Determine the [x, y] coordinate at the center of the cell enclosing the given text.  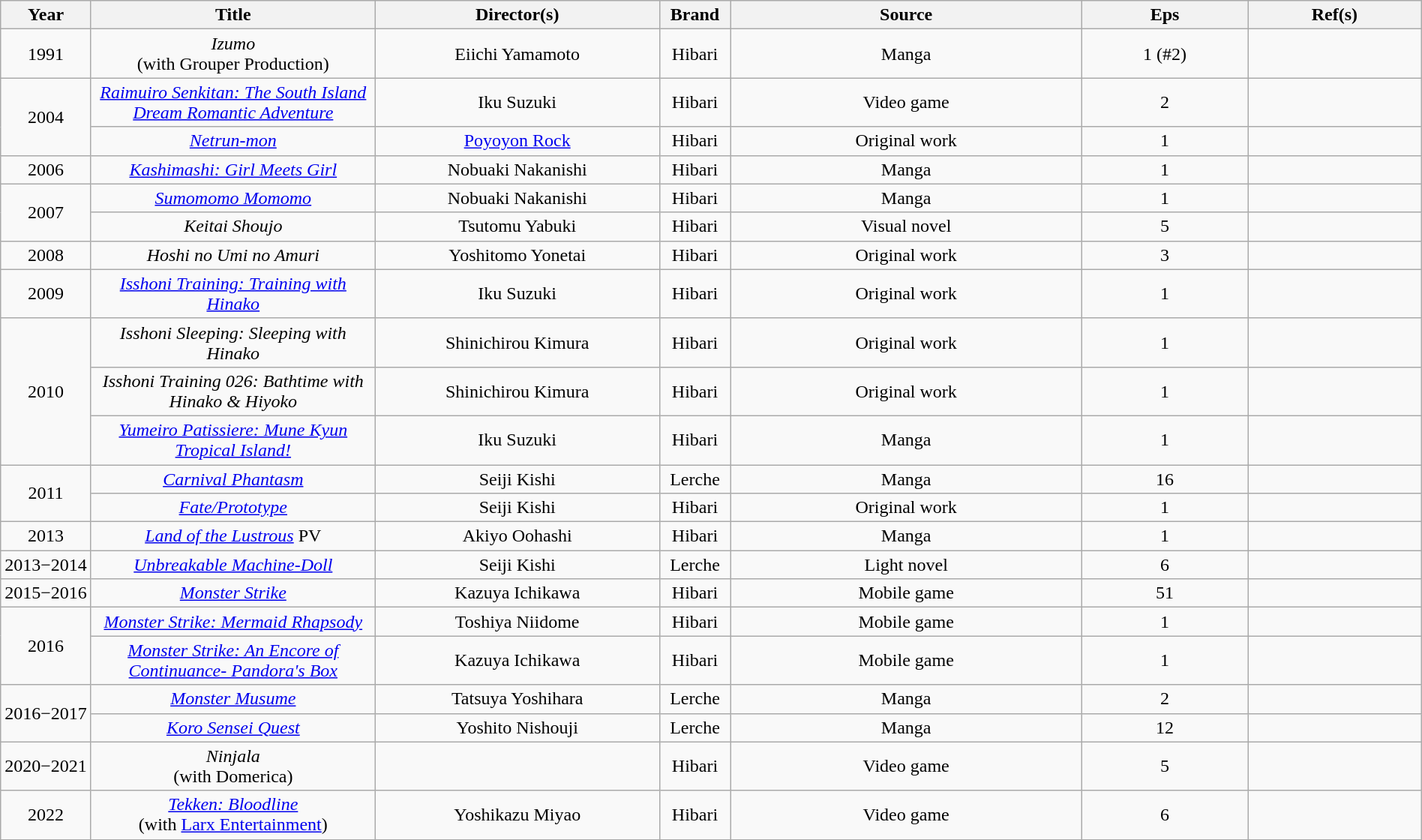
12 [1164, 727]
Monster Strike [232, 593]
Toshiya Niidome [517, 622]
Sumomomo Momomo [232, 198]
Year [46, 15]
16 [1164, 479]
Koro Sensei Quest [232, 727]
Brand [694, 15]
Hoshi no Umi no Amuri [232, 255]
Eps [1164, 15]
Monster Musume [232, 699]
Tsutomu Yabuki [517, 226]
2015−2016 [46, 593]
Yumeiro Patissiere: Mune Kyun Tropical Island! [232, 439]
Land of the Lustrous PV [232, 536]
2009 [46, 294]
Tekken: Bloodline(with Larx Entertainment) [232, 814]
Unbreakable Machine-Doll [232, 565]
Isshoni Sleeping: Sleeping with Hinako [232, 342]
Source [906, 15]
1991 [46, 54]
2013 [46, 536]
2004 [46, 117]
Light novel [906, 565]
2020−2021 [46, 766]
Director(s) [517, 15]
2006 [46, 169]
Akiyo Oohashi [517, 536]
Eiichi Yamamoto [517, 54]
Carnival Phantasm [232, 479]
Kashimashi: Girl Meets Girl [232, 169]
2011 [46, 493]
Title [232, 15]
Yoshikazu Miyao [517, 814]
Yoshito Nishouji [517, 727]
Ninjala(with Domerica) [232, 766]
Fate/Prototype [232, 508]
2010 [46, 391]
Isshoni Training 026: Bathtime with Hinako & Hiyoko [232, 391]
2013−2014 [46, 565]
1 (#2) [1164, 54]
51 [1164, 593]
Monster Strike: An Encore of Continuance- Pandora's Box [232, 660]
Netrun-mon [232, 141]
2007 [46, 212]
Raimuiro Senkitan: The South Island Dream Romantic Adventure [232, 102]
2016−2017 [46, 713]
Monster Strike: Mermaid Rhapsody [232, 622]
Visual novel [906, 226]
Ref(s) [1335, 15]
2008 [46, 255]
Poyoyon Rock [517, 141]
Isshoni Training: Training with Hinako [232, 294]
Tatsuya Yoshihara [517, 699]
2022 [46, 814]
Yoshitomo Yonetai [517, 255]
2016 [46, 646]
Keitai Shoujo [232, 226]
3 [1164, 255]
Izumo(with Grouper Production) [232, 54]
